Return the (X, Y) coordinate for the center point of the cell that contains the specified text.  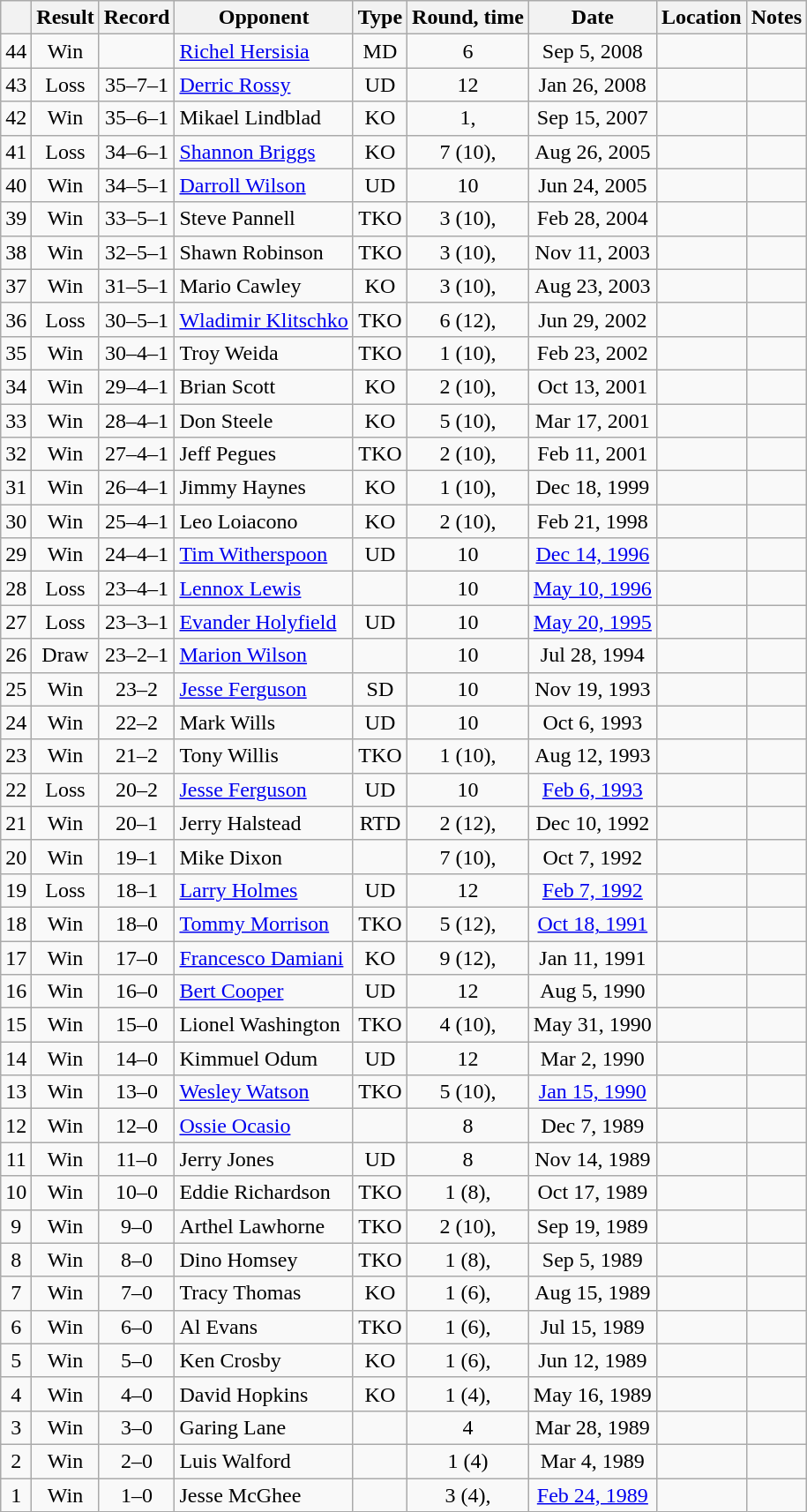
Richel Hersisia (264, 51)
44 (16, 51)
May 20, 1995 (593, 622)
35–6–1 (137, 118)
Jerry Jones (264, 1159)
5–0 (137, 1360)
Notes (776, 18)
Mar 4, 1989 (593, 1461)
RTD (379, 823)
30 (16, 521)
Aug 5, 1990 (593, 992)
9 (16, 1226)
Evander Holyfield (264, 622)
16 (16, 992)
Aug 12, 1993 (593, 756)
Mikael Lindblad (264, 118)
32 (16, 454)
2–0 (137, 1461)
8–0 (137, 1260)
Mar 17, 2001 (593, 421)
Troy Weida (264, 353)
Dec 18, 1999 (593, 488)
Jerry Halstead (264, 823)
Leo Loiacono (264, 521)
Wesley Watson (264, 1092)
Garing Lane (264, 1427)
Mario Cawley (264, 286)
40 (16, 185)
5 (16, 1360)
Darroll Wilson (264, 185)
1 (16, 1495)
41 (16, 152)
Record (137, 18)
3 (16, 1427)
Feb 21, 1998 (593, 521)
24–4–1 (137, 555)
14–0 (137, 1059)
Feb 24, 1989 (593, 1495)
Mike Dixon (264, 857)
Don Steele (264, 421)
Oct 17, 1989 (593, 1193)
Jan 15, 1990 (593, 1092)
25 (16, 689)
Brian Scott (264, 386)
2 (16, 1461)
13–0 (137, 1092)
May 10, 1996 (593, 588)
15–0 (137, 1025)
Oct 18, 1991 (593, 924)
Nov 11, 2003 (593, 252)
Dec 7, 1989 (593, 1126)
Francesco Damiani (264, 957)
7 (16, 1293)
15 (16, 1025)
28–4–1 (137, 421)
Jeff Pegues (264, 454)
3–0 (137, 1427)
2 (12), (468, 823)
Feb 28, 2004 (593, 219)
22–2 (137, 722)
26–4–1 (137, 488)
43 (16, 85)
34–6–1 (137, 152)
Marion Wilson (264, 655)
May 16, 1989 (593, 1394)
Date (593, 18)
19 (16, 890)
Aug 15, 1989 (593, 1293)
9 (12), (468, 957)
Nov 19, 1993 (593, 689)
Jan 26, 2008 (593, 85)
31–5–1 (137, 286)
Bert Cooper (264, 992)
18–1 (137, 890)
35 (16, 353)
33 (16, 421)
17 (16, 957)
Mar 2, 1990 (593, 1059)
36 (16, 319)
20–2 (137, 790)
30–4–1 (137, 353)
23–2–1 (137, 655)
Derric Rossy (264, 85)
Jan 11, 1991 (593, 957)
Feb 7, 1992 (593, 890)
16–0 (137, 992)
Eddie Richardson (264, 1193)
Sep 19, 1989 (593, 1226)
20–1 (137, 823)
Nov 14, 1989 (593, 1159)
7–0 (137, 1293)
Sep 5, 1989 (593, 1260)
Dino Homsey (264, 1260)
Shawn Robinson (264, 252)
Feb 23, 2002 (593, 353)
33–5–1 (137, 219)
1–0 (137, 1495)
6–0 (137, 1327)
Location (701, 18)
23 (16, 756)
Oct 6, 1993 (593, 722)
38 (16, 252)
Jimmy Haynes (264, 488)
May 31, 1990 (593, 1025)
30–5–1 (137, 319)
Dec 10, 1992 (593, 823)
Sep 5, 2008 (593, 51)
1 (4) (468, 1461)
MD (379, 51)
22 (16, 790)
11–0 (137, 1159)
Aug 23, 2003 (593, 286)
Dec 14, 1996 (593, 555)
Larry Holmes (264, 890)
20 (16, 857)
Ossie Ocasio (264, 1126)
31 (16, 488)
Jun 29, 2002 (593, 319)
21–2 (137, 756)
Luis Walford (264, 1461)
12–0 (137, 1126)
18–0 (137, 924)
Sep 15, 2007 (593, 118)
Draw (65, 655)
1 (4), (468, 1394)
37 (16, 286)
6 (12), (468, 319)
Aug 26, 2005 (593, 152)
18 (16, 924)
3 (4), (468, 1495)
10–0 (137, 1193)
Round, time (468, 18)
4 (10), (468, 1025)
Tim Witherspoon (264, 555)
Jul 28, 1994 (593, 655)
SD (379, 689)
Mar 28, 1989 (593, 1427)
Jul 15, 1989 (593, 1327)
Type (379, 18)
34 (16, 386)
1, (468, 118)
Feb 6, 1993 (593, 790)
Tracy Thomas (264, 1293)
26 (16, 655)
Shannon Briggs (264, 152)
13 (16, 1092)
19–1 (137, 857)
27–4–1 (137, 454)
Result (65, 18)
24 (16, 722)
34–5–1 (137, 185)
17–0 (137, 957)
23–3–1 (137, 622)
Arthel Lawhorne (264, 1226)
5 (12), (468, 924)
21 (16, 823)
Ken Crosby (264, 1360)
Mark Wills (264, 722)
David Hopkins (264, 1394)
Opponent (264, 18)
11 (16, 1159)
25–4–1 (137, 521)
Tommy Morrison (264, 924)
9–0 (137, 1226)
Jun 24, 2005 (593, 185)
42 (16, 118)
14 (16, 1059)
23–4–1 (137, 588)
Steve Pannell (264, 219)
4–0 (137, 1394)
Oct 13, 2001 (593, 386)
Jun 12, 1989 (593, 1360)
32–5–1 (137, 252)
28 (16, 588)
Al Evans (264, 1327)
29–4–1 (137, 386)
Lennox Lewis (264, 588)
27 (16, 622)
Lionel Washington (264, 1025)
Jesse McGhee (264, 1495)
35–7–1 (137, 85)
39 (16, 219)
23–2 (137, 689)
Wladimir Klitschko (264, 319)
Oct 7, 1992 (593, 857)
Feb 11, 2001 (593, 454)
Kimmuel Odum (264, 1059)
29 (16, 555)
Tony Willis (264, 756)
